Identify which cell holds the provided text, then report its [X, Y] central coordinate. 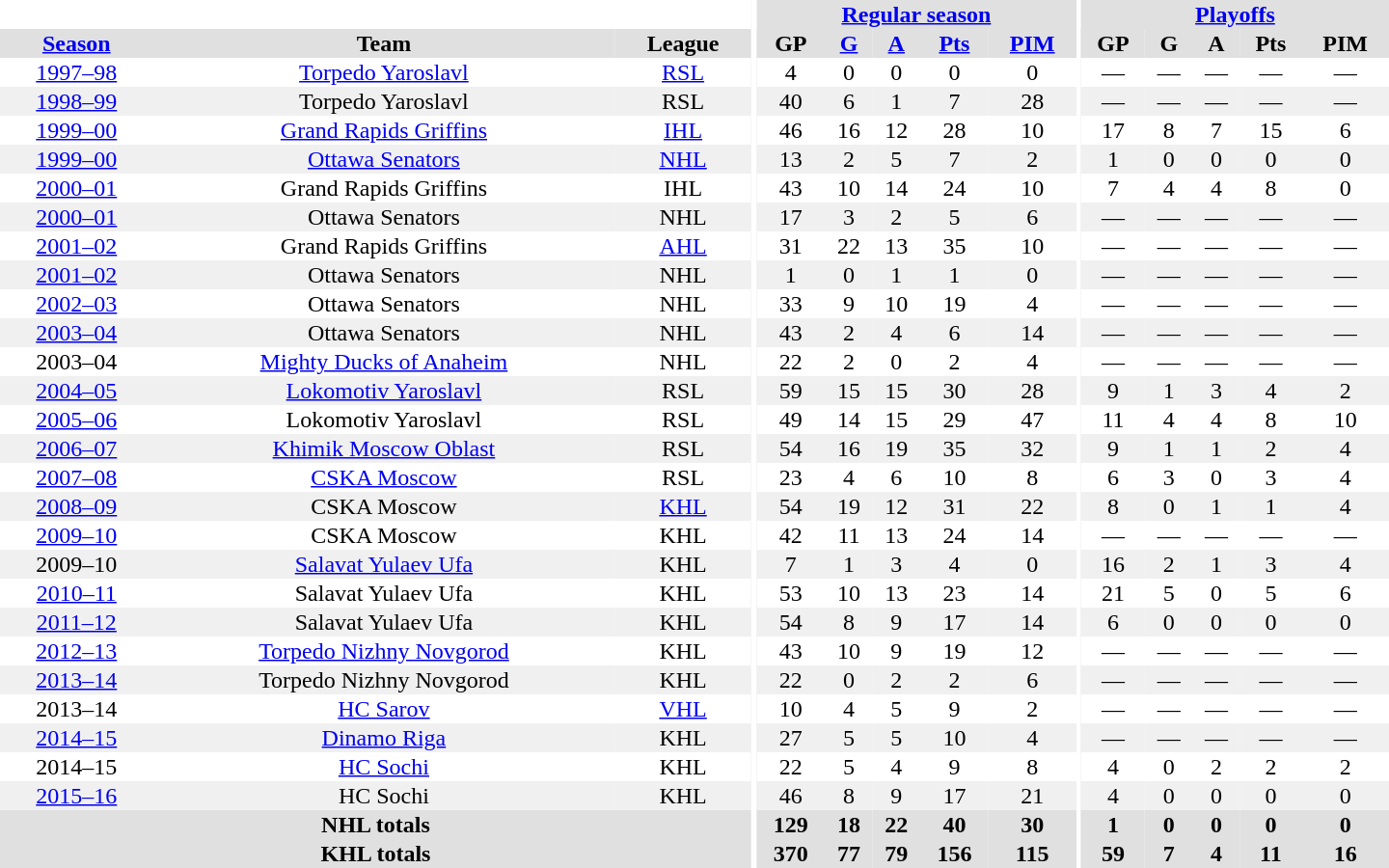
2005–06 [77, 420]
2007–08 [77, 477]
2011–12 [77, 622]
Team [384, 43]
115 [1032, 854]
NHL totals [376, 825]
2008–09 [77, 506]
2002–03 [77, 304]
Playoffs [1235, 14]
Dinamo Riga [384, 738]
77 [849, 854]
Khimik Moscow Oblast [384, 448]
2010–11 [77, 593]
1998–99 [77, 101]
VHL [683, 709]
Season [77, 43]
KHL totals [376, 854]
Regular season [916, 14]
129 [791, 825]
AHL [683, 246]
370 [791, 854]
53 [791, 593]
32 [1032, 448]
2004–05 [77, 391]
Mighty Ducks of Anaheim [384, 362]
47 [1032, 420]
League [683, 43]
2012–13 [77, 651]
29 [955, 420]
49 [791, 420]
42 [791, 535]
HC Sarov [384, 709]
2006–07 [77, 448]
2015–16 [77, 796]
27 [791, 738]
33 [791, 304]
18 [849, 825]
1997–98 [77, 72]
156 [955, 854]
79 [897, 854]
